Search for the cell housing the specified text and yield its [x, y] center coordinate. 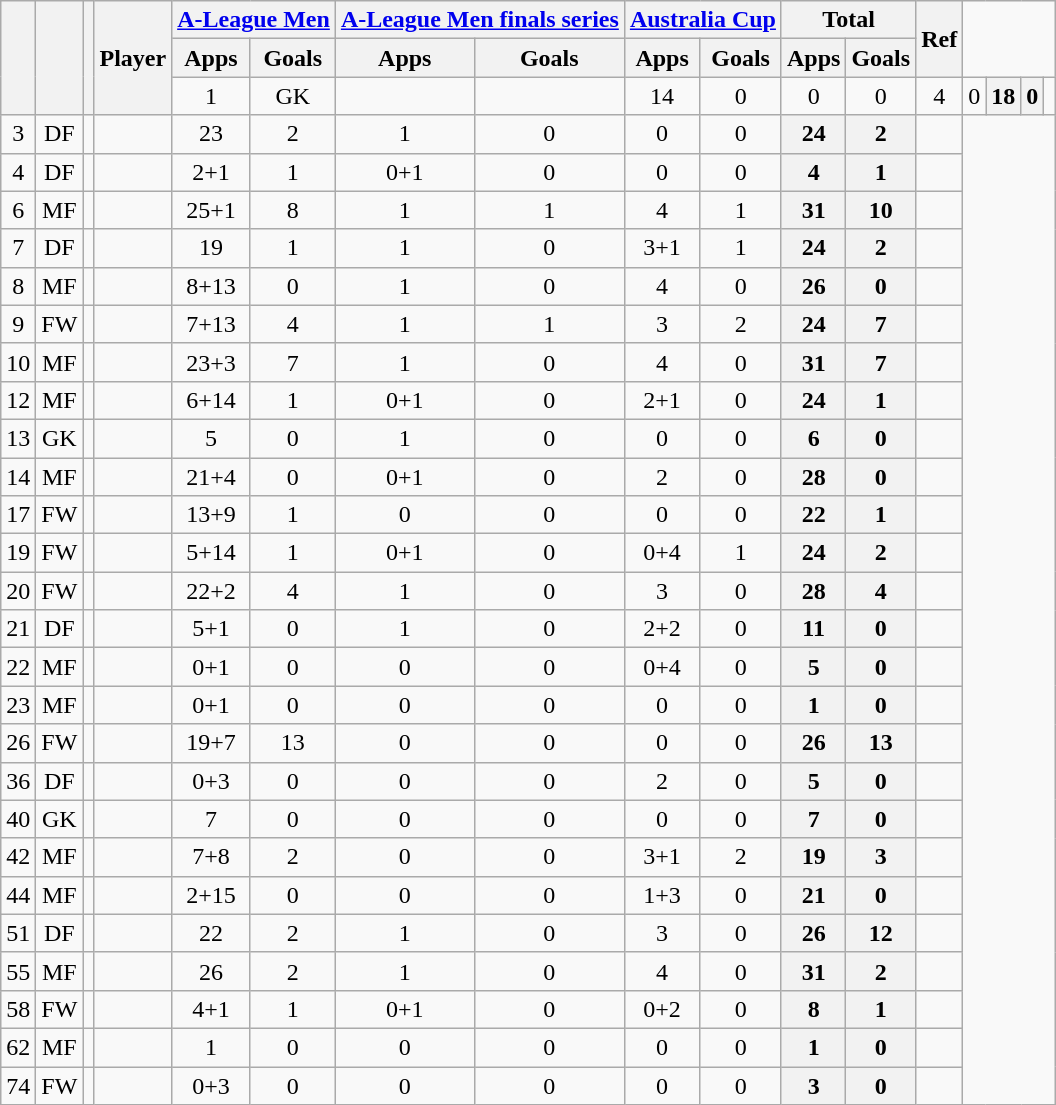
7+13 [212, 324]
36 [18, 781]
23+3 [212, 362]
4+1 [212, 1009]
1+3 [662, 895]
21+4 [212, 477]
11 [813, 629]
20 [18, 591]
13+9 [212, 515]
5+1 [212, 629]
22+2 [212, 591]
Player [133, 58]
19+7 [212, 743]
44 [18, 895]
Australia Cup [702, 20]
7+8 [212, 857]
0+2 [662, 1009]
Total [848, 20]
8+13 [212, 286]
5+14 [212, 553]
55 [18, 971]
40 [18, 819]
74 [18, 1085]
2+2 [662, 629]
51 [18, 933]
A-League Men [254, 20]
42 [18, 857]
Ref [940, 39]
A-League Men finals series [480, 20]
18 [1004, 96]
58 [18, 1009]
62 [18, 1047]
25+1 [212, 210]
2+15 [212, 895]
6+14 [212, 400]
17 [18, 515]
9 [18, 324]
